Search for the cell housing the specified text and yield its (x, y) center coordinate. 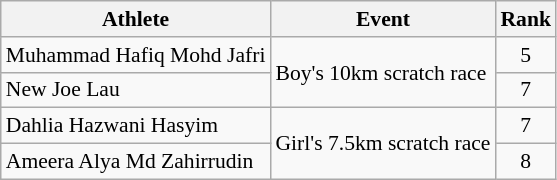
Rank (526, 19)
5 (526, 55)
Girl's 7.5km scratch race (382, 144)
8 (526, 162)
Ameera Alya Md Zahirrudin (136, 162)
Boy's 10km scratch race (382, 72)
Dahlia Hazwani Hasyim (136, 126)
New Joe Lau (136, 90)
Muhammad Hafiq Mohd Jafri (136, 55)
Event (382, 19)
Athlete (136, 19)
